From the cell containing the given text, extract its center point as (X, Y) coordinate. 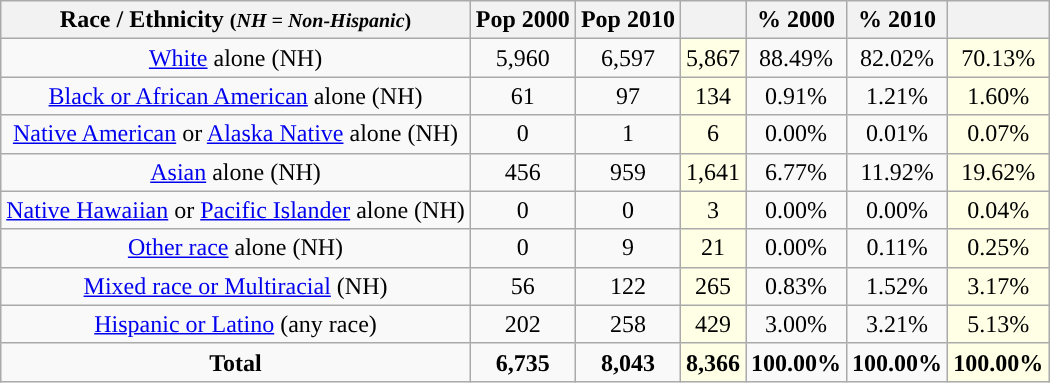
8,043 (628, 362)
456 (522, 172)
Total (236, 362)
0.04% (998, 210)
429 (712, 324)
0.91% (796, 96)
56 (522, 286)
11.92% (898, 172)
% 2000 (796, 20)
61 (522, 96)
9 (628, 248)
70.13% (998, 58)
Hispanic or Latino (any race) (236, 324)
Black or African American alone (NH) (236, 96)
0.11% (898, 248)
3.00% (796, 324)
1.52% (898, 286)
0.01% (898, 134)
Pop 2000 (522, 20)
21 (712, 248)
3.17% (998, 286)
1.21% (898, 96)
6 (712, 134)
97 (628, 96)
5,960 (522, 58)
82.02% (898, 58)
Asian alone (NH) (236, 172)
Other race alone (NH) (236, 248)
3.21% (898, 324)
Pop 2010 (628, 20)
134 (712, 96)
959 (628, 172)
258 (628, 324)
White alone (NH) (236, 58)
5,867 (712, 58)
8,366 (712, 362)
3 (712, 210)
0.83% (796, 286)
Race / Ethnicity (NH = Non-Hispanic) (236, 20)
88.49% (796, 58)
6,735 (522, 362)
Native Hawaiian or Pacific Islander alone (NH) (236, 210)
Native American or Alaska Native alone (NH) (236, 134)
6.77% (796, 172)
6,597 (628, 58)
1 (628, 134)
202 (522, 324)
% 2010 (898, 20)
Mixed race or Multiracial (NH) (236, 286)
1,641 (712, 172)
5.13% (998, 324)
0.07% (998, 134)
265 (712, 286)
1.60% (998, 96)
122 (628, 286)
19.62% (998, 172)
0.25% (998, 248)
